Find where the given text appears and provide that cell's center as [x, y] coordinate. 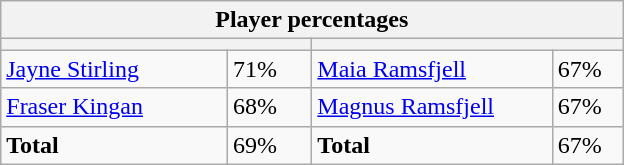
Magnus Ramsfjell [432, 107]
Player percentages [312, 20]
69% [269, 145]
68% [269, 107]
Jayne Stirling [114, 69]
Maia Ramsfjell [432, 69]
Fraser Kingan [114, 107]
71% [269, 69]
